Identify which cell holds the provided text, then report its [X, Y] central coordinate. 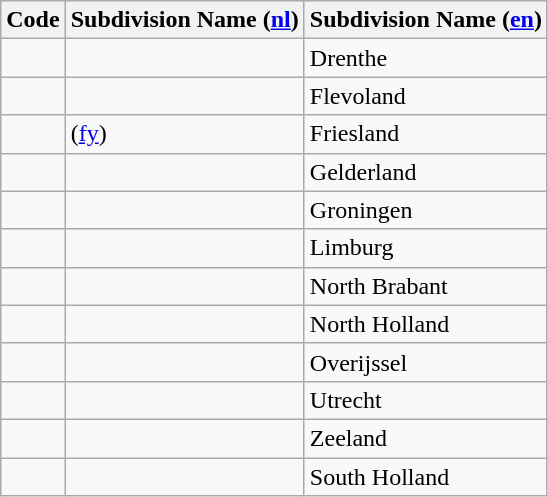
Groningen [426, 210]
North Brabant [426, 286]
Code [33, 20]
Subdivision Name (nl) [184, 20]
Friesland [426, 134]
Gelderland [426, 172]
Drenthe [426, 58]
Flevoland [426, 96]
Limburg [426, 248]
South Holland [426, 477]
(fy) [184, 134]
Overijssel [426, 362]
Zeeland [426, 438]
Utrecht [426, 400]
North Holland [426, 324]
Subdivision Name (en) [426, 20]
